Output the [x, y] coordinate of the center of the cell containing the given text.  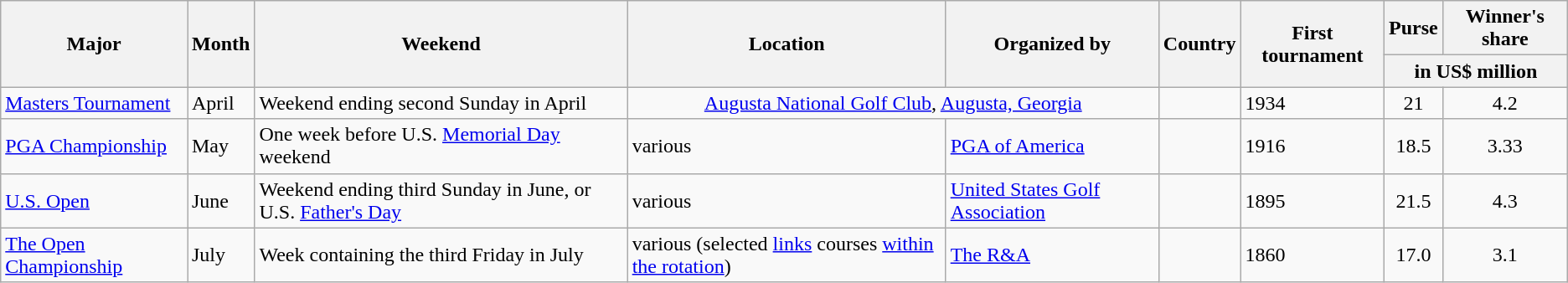
Major [94, 44]
June [221, 201]
Week containing the third Friday in July [441, 255]
Masters Tournament [94, 103]
The Open Championship [94, 255]
17.0 [1414, 255]
Weekend ending second Sunday in April [441, 103]
Country [1199, 44]
Weekend [441, 44]
One week before U.S. Memorial Day weekend [441, 146]
21 [1414, 103]
Weekend ending third Sunday in June, or U.S. Father's Day [441, 201]
PGA Championship [94, 146]
1895 [1313, 201]
Month [221, 44]
United States Golf Association [1052, 201]
May [221, 146]
21.5 [1414, 201]
1934 [1313, 103]
July [221, 255]
U.S. Open [94, 201]
Location [787, 44]
Organized by [1052, 44]
The R&A [1052, 255]
in US$ million [1476, 71]
various (selected links courses within the rotation) [787, 255]
First tournament [1313, 44]
Augusta National Golf Club, Augusta, Georgia [893, 103]
1916 [1313, 146]
4.2 [1504, 103]
3.33 [1504, 146]
April [221, 103]
Purse [1414, 28]
4.3 [1504, 201]
1860 [1313, 255]
Winner's share [1504, 28]
3.1 [1504, 255]
PGA of America [1052, 146]
18.5 [1414, 146]
